Locate the cell with the specified text and output its [x, y] center coordinate. 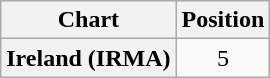
5 [223, 58]
Chart [88, 20]
Ireland (IRMA) [88, 58]
Position [223, 20]
